Capture the cell that displays the provided text and extract its (x, y) central coordinate. 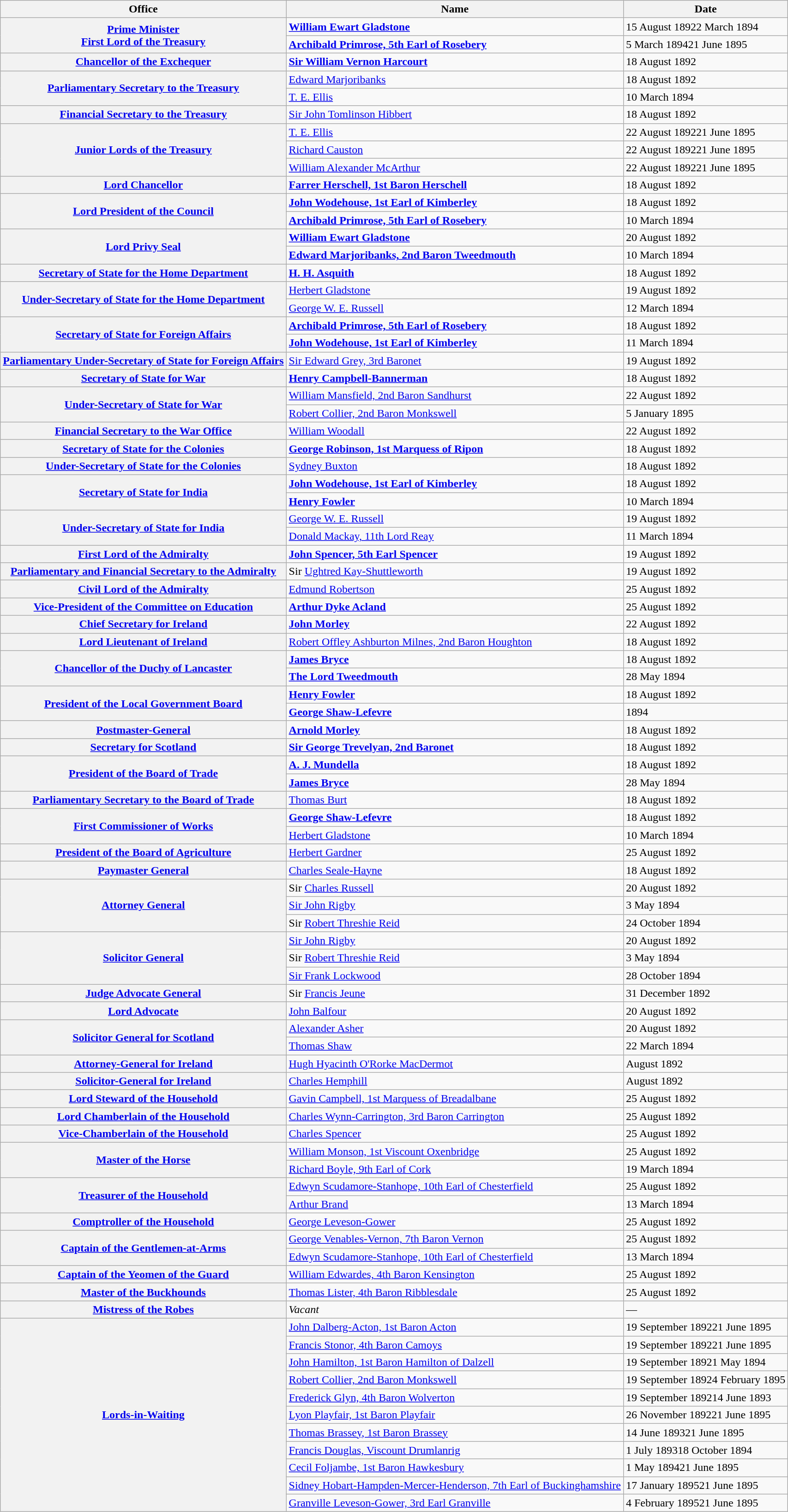
First Commissioner of Works (143, 826)
William Mansfield, 2nd Baron Sandhurst (455, 396)
Edward Marjoribanks, 2nd Baron Tweedmouth (455, 255)
Vacant (455, 1309)
Parliamentary Secretary to the Treasury (143, 88)
24 October 1894 (705, 923)
1 July 189318 October 1894 (705, 1450)
William Alexander McArthur (455, 167)
5 January 1895 (705, 413)
19 March 1894 (705, 1169)
President of the Local Government Board (143, 703)
Charles Seale-Hayne (455, 870)
William Monson, 1st Viscount Oxenbridge (455, 1151)
Lord Lieutenant of Ireland (143, 642)
Judge Advocate General (143, 993)
Richard Boyle, 9th Earl of Cork (455, 1169)
Attorney General (143, 905)
Chief Secretary for Ireland (143, 624)
Alexander Asher (455, 1028)
Francis Douglas, Viscount Drumlanrig (455, 1450)
5 March 189421 June 1895 (705, 44)
Chancellor of the Duchy of Lancaster (143, 668)
Charles Wynn-Carrington, 3rd Baron Carrington (455, 1116)
Attorney-General for Ireland (143, 1063)
19 September 189214 June 1893 (705, 1398)
Sir George Trevelyan, 2nd Baronet (455, 747)
George Venables-Vernon, 7th Baron Vernon (455, 1239)
Name (455, 9)
Solicitor General for Scotland (143, 1037)
Sir Frank Lockwood (455, 976)
Parliamentary Secretary to the Board of Trade (143, 800)
Sir Francis Jeune (455, 993)
Gavin Campbell, 1st Marquess of Breadalbane (455, 1099)
Henry Campbell-Bannerman (455, 378)
Secretary of State for India (143, 492)
A. J. Mundella (455, 765)
Master of the Buckhounds (143, 1292)
1894 (705, 712)
Parliamentary and Financial Secretary to the Admiralty (143, 572)
President of the Board of Agriculture (143, 853)
President of the Board of Trade (143, 773)
Arthur Brand (455, 1204)
H. H. Asquith (455, 273)
Granville Leveson-Gower, 3rd Earl Granville (455, 1503)
Secretary of State for War (143, 378)
William Edwardes, 4th Baron Kensington (455, 1274)
Sir Charles Russell (455, 888)
Charles Hemphill (455, 1081)
Date (705, 9)
Under-Secretary of State for India (143, 528)
Lord Chancellor (143, 185)
Treasurer of the Household (143, 1195)
Under-Secretary of State for War (143, 404)
Paymaster General (143, 870)
Lord President of the Council (143, 211)
4 February 189521 June 1895 (705, 1503)
John Hamilton, 1st Baron Hamilton of Dalzell (455, 1362)
Richard Causton (455, 150)
Francis Stonor, 4th Baron Camoys (455, 1345)
First Lord of the Admiralty (143, 554)
12 March 1894 (705, 308)
Sir Ughtred Kay-Shuttleworth (455, 572)
Prime Minister First Lord of the Treasury (143, 36)
Master of the Horse (143, 1160)
Arnold Morley (455, 729)
Edward Marjoribanks (455, 79)
15 August 18922 March 1894 (705, 27)
17 January 189521 June 1895 (705, 1485)
Financial Secretary to the War Office (143, 431)
Sir Edward Grey, 3rd Baronet (455, 361)
— (705, 1309)
26 November 189221 June 1895 (705, 1415)
19 September 18921 May 1894 (705, 1362)
Postmaster-General (143, 729)
Sidney Hobart-Hampden-Mercer-Henderson, 7th Earl of Buckinghamshire (455, 1485)
Under-Secretary of State for the Colonies (143, 466)
Secretary of State for Foreign Affairs (143, 334)
Secretary for Scotland (143, 747)
Civil Lord of the Admiralty (143, 589)
Financial Secretary to the Treasury (143, 114)
Mistress of the Robes (143, 1309)
28 October 1894 (705, 976)
John Balfour (455, 1011)
Farrer Herschell, 1st Baron Herschell (455, 185)
Charles Spencer (455, 1134)
George Leveson-Gower (455, 1222)
Lord Steward of the Household (143, 1099)
Captain of the Yeomen of the Guard (143, 1274)
Comptroller of the Household (143, 1222)
Secretary of State for the Home Department (143, 273)
Thomas Lister, 4th Baron Ribblesdale (455, 1292)
Lyon Playfair, 1st Baron Playfair (455, 1415)
Solicitor General (143, 958)
Lords-in-Waiting (143, 1415)
Captain of the Gentlemen-at-Arms (143, 1248)
Under-Secretary of State for the Home Department (143, 299)
John Spencer, 5th Earl Spencer (455, 554)
Lord Privy Seal (143, 247)
William Woodall (455, 431)
Edmund Robertson (455, 589)
Office (143, 9)
14 June 189321 June 1895 (705, 1433)
John Dalberg-Acton, 1st Baron Acton (455, 1327)
31 December 1892 (705, 993)
1 May 189421 June 1895 (705, 1468)
Secretary of State for the Colonies (143, 448)
Arthur Dyke Acland (455, 607)
Sydney Buxton (455, 466)
Parliamentary Under-Secretary of State for Foreign Affairs (143, 361)
Donald Mackay, 11th Lord Reay (455, 536)
Thomas Brassey, 1st Baron Brassey (455, 1433)
22 March 1894 (705, 1046)
The Lord Tweedmouth (455, 677)
Chancellor of the Exchequer (143, 62)
Vice-Chamberlain of the Household (143, 1134)
Vice-President of the Committee on Education (143, 607)
Thomas Burt (455, 800)
Sir John Tomlinson Hibbert (455, 114)
Lord Advocate (143, 1011)
Sir William Vernon Harcourt (455, 62)
Robert Offley Ashburton Milnes, 2nd Baron Houghton (455, 642)
Hugh Hyacinth O'Rorke MacDermot (455, 1063)
Frederick Glyn, 4th Baron Wolverton (455, 1398)
Junior Lords of the Treasury (143, 150)
19 September 18924 February 1895 (705, 1380)
Cecil Foljambe, 1st Baron Hawkesbury (455, 1468)
Lord Chamberlain of the Household (143, 1116)
Thomas Shaw (455, 1046)
Solicitor-General for Ireland (143, 1081)
George Robinson, 1st Marquess of Ripon (455, 448)
Herbert Gardner (455, 853)
John Morley (455, 624)
